From the cell containing the given text, extract its center point as [X, Y] coordinate. 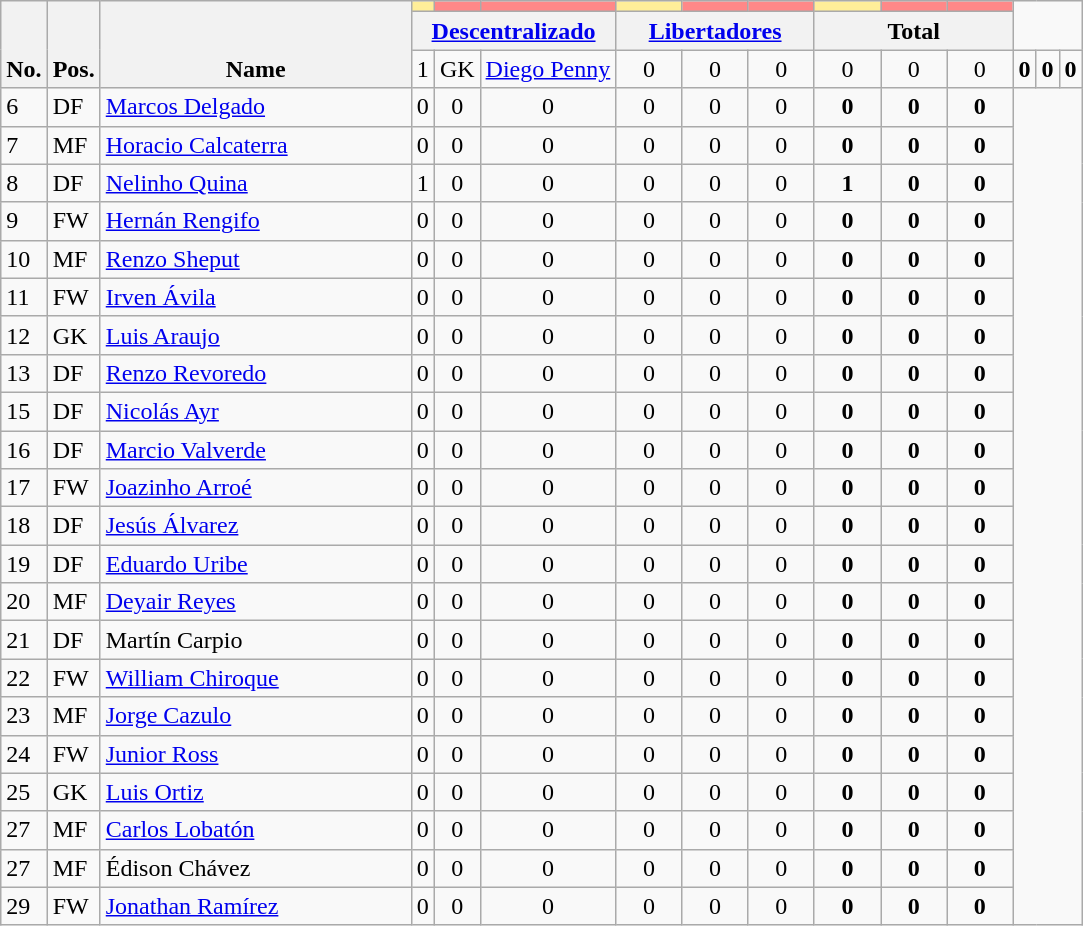
Renzo Sheput [256, 259]
15 [24, 411]
Jonathan Ramírez [256, 906]
Deyair Reyes [256, 602]
24 [24, 754]
Diego Penny [548, 69]
Junior Ross [256, 754]
22 [24, 678]
Total [914, 31]
18 [24, 526]
Martín Carpio [256, 640]
Joazinho Arroé [256, 488]
10 [24, 259]
Jorge Cazulo [256, 716]
Nicolás Ayr [256, 411]
17 [24, 488]
William Chiroque [256, 678]
9 [24, 221]
Libertadores [716, 31]
Luis Araujo [256, 335]
Descentralizado [514, 31]
29 [24, 906]
No. [24, 44]
21 [24, 640]
Carlos Lobatón [256, 830]
Nelinho Quina [256, 183]
16 [24, 449]
25 [24, 792]
Marcos Delgado [256, 107]
Luis Ortiz [256, 792]
Horacio Calcaterra [256, 145]
13 [24, 373]
Irven Ávila [256, 297]
Eduardo Uribe [256, 564]
20 [24, 602]
8 [24, 183]
Jesús Álvarez [256, 526]
Name [256, 44]
Pos. [74, 44]
12 [24, 335]
Marcio Valverde [256, 449]
19 [24, 564]
Renzo Revoredo [256, 373]
6 [24, 107]
23 [24, 716]
11 [24, 297]
Édison Chávez [256, 868]
Hernán Rengifo [256, 221]
7 [24, 145]
